Extract the [X, Y] coordinate from the center of the cell holding the provided text.  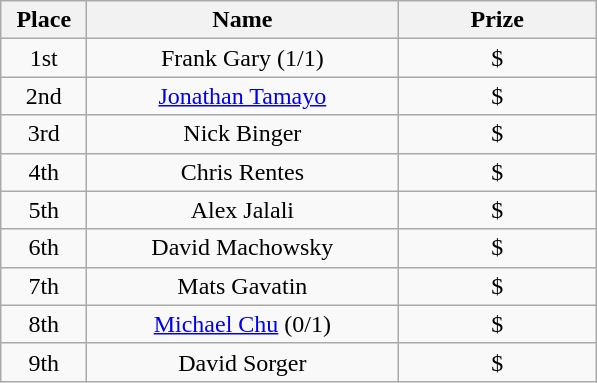
Place [44, 20]
Michael Chu (0/1) [242, 324]
9th [44, 362]
4th [44, 172]
1st [44, 58]
Prize [498, 20]
Mats Gavatin [242, 286]
Frank Gary (1/1) [242, 58]
2nd [44, 96]
Name [242, 20]
Chris Rentes [242, 172]
David Machowsky [242, 248]
6th [44, 248]
Nick Binger [242, 134]
7th [44, 286]
Jonathan Tamayo [242, 96]
David Sorger [242, 362]
8th [44, 324]
5th [44, 210]
3rd [44, 134]
Alex Jalali [242, 210]
